Extract the [X, Y] coordinate from the center of the cell holding the provided text.  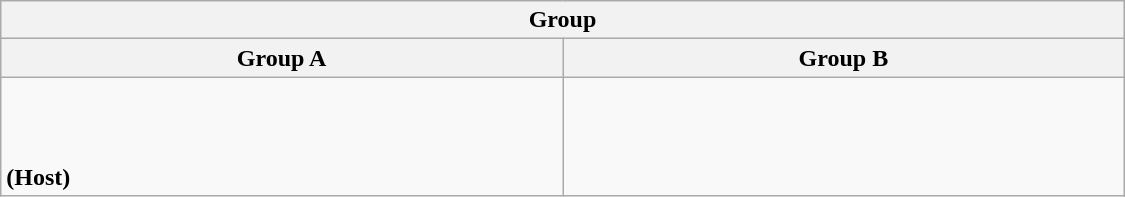
(Host) [282, 136]
Group B [843, 58]
Group [563, 20]
Group A [282, 58]
